Capture the cell that displays the provided text and extract its (X, Y) central coordinate. 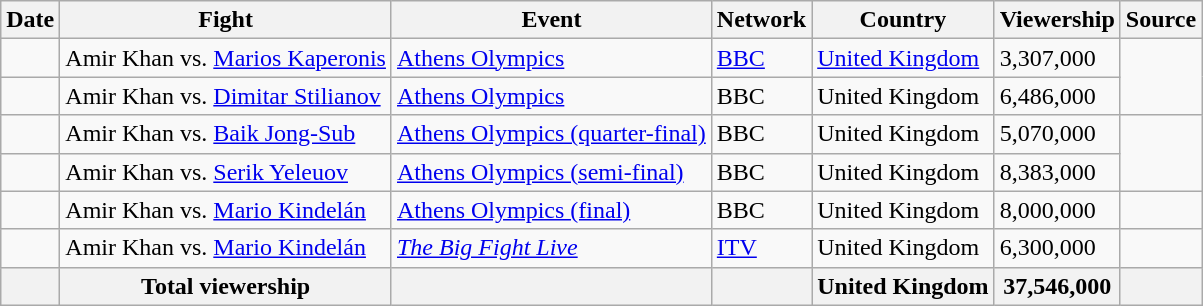
Athens Olympics (quarter-final) (551, 134)
Country (903, 20)
The Big Fight Live (551, 248)
Amir Khan vs. Serik Yeleuov (226, 172)
Date (30, 20)
3,307,000 (1057, 58)
Amir Khan vs. Marios Kaperonis (226, 58)
8,000,000 (1057, 210)
Fight (226, 20)
Source (1160, 20)
8,383,000 (1057, 172)
Amir Khan vs. Baik Jong-Sub (226, 134)
Total viewership (226, 286)
6,486,000 (1057, 96)
Network (761, 20)
ITV (761, 248)
Athens Olympics (final) (551, 210)
5,070,000 (1057, 134)
37,546,000 (1057, 286)
Amir Khan vs. Dimitar Stilianov (226, 96)
Viewership (1057, 20)
Athens Olympics (semi-final) (551, 172)
Event (551, 20)
6,300,000 (1057, 248)
